For the text-containing cell, return its midpoint in (X, Y) coordinate format. 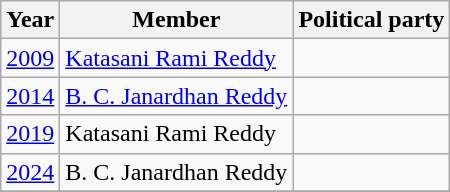
2024 (30, 172)
2014 (30, 96)
Year (30, 20)
Political party (372, 20)
2019 (30, 134)
Member (176, 20)
2009 (30, 58)
